Identify which cell holds the provided text, then report its (X, Y) central coordinate. 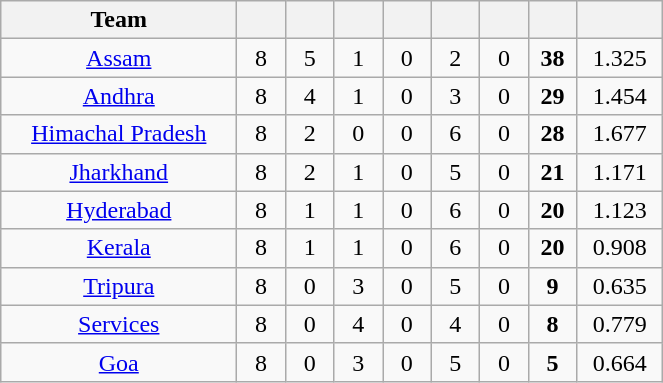
Himachal Pradesh (119, 134)
1.454 (620, 96)
9 (552, 286)
Services (119, 324)
21 (552, 172)
0.635 (620, 286)
Team (119, 20)
1.677 (620, 134)
Assam (119, 58)
0.779 (620, 324)
Tripura (119, 286)
1.171 (620, 172)
0.664 (620, 362)
1.123 (620, 210)
Kerala (119, 248)
29 (552, 96)
Andhra (119, 96)
1.325 (620, 58)
Hyderabad (119, 210)
Goa (119, 362)
0.908 (620, 248)
38 (552, 58)
Jharkhand (119, 172)
28 (552, 134)
